For the text-containing cell, return its midpoint in (x, y) coordinate format. 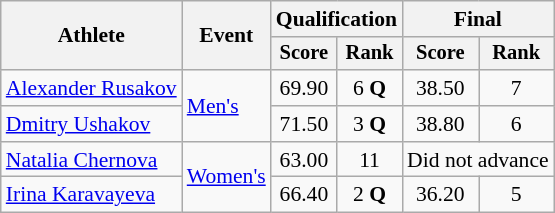
2 Q (370, 195)
71.50 (304, 124)
Natalia Chernova (92, 160)
Alexander Rusakov (92, 88)
66.40 (304, 195)
Did not advance (478, 160)
Event (226, 36)
36.20 (440, 195)
Irina Karavayeva (92, 195)
7 (516, 88)
11 (370, 160)
6 Q (370, 88)
Men's (226, 106)
Final (478, 19)
3 Q (370, 124)
63.00 (304, 160)
69.90 (304, 88)
Women's (226, 178)
38.80 (440, 124)
Athlete (92, 36)
6 (516, 124)
38.50 (440, 88)
Dmitry Ushakov (92, 124)
5 (516, 195)
Qualification (336, 19)
